Detect which cell encompasses the target text, then output its [X, Y] center coordinate. 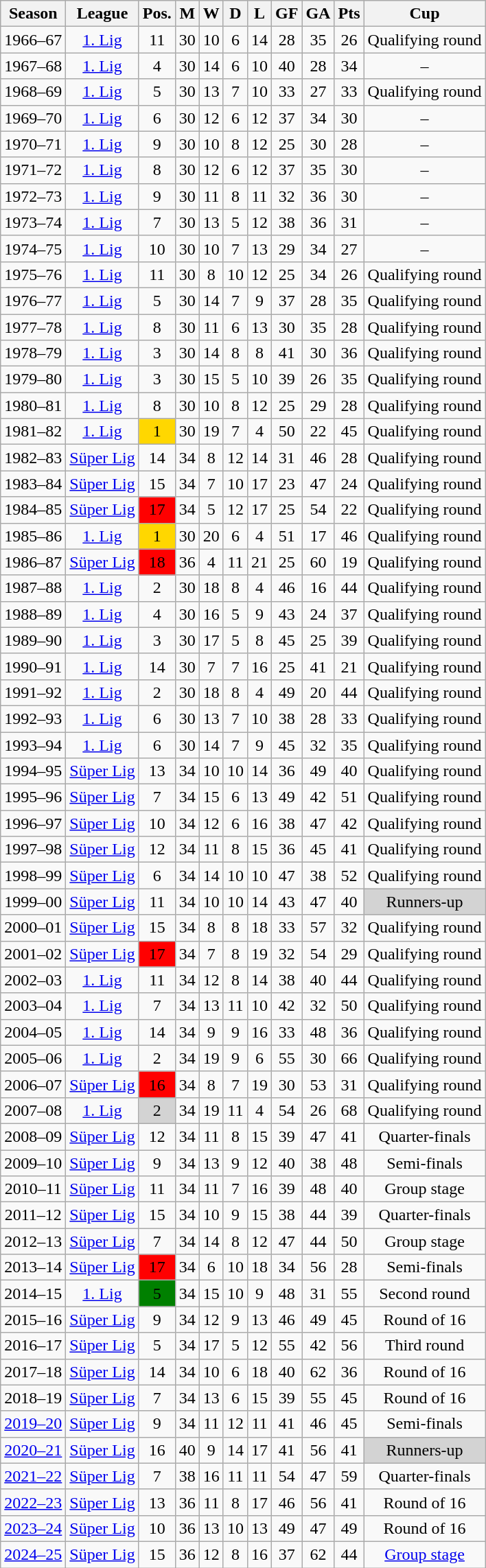
1978–79 [33, 353]
2000–01 [33, 928]
2013–14 [33, 1267]
1967–68 [33, 66]
68 [349, 1110]
1969–70 [33, 118]
2001–02 [33, 954]
1971–72 [33, 170]
2018–19 [33, 1398]
2022–23 [33, 1502]
1996–97 [33, 823]
M [187, 14]
2024–25 [33, 1554]
League [102, 14]
1979–80 [33, 379]
1997–98 [33, 850]
D [235, 14]
1999–00 [33, 902]
1970–71 [33, 144]
2011–12 [33, 1215]
Cup [424, 14]
23 [287, 484]
W [211, 14]
52 [349, 876]
1985–86 [33, 536]
2019–20 [33, 1424]
1987–88 [33, 588]
66 [349, 1058]
2023–24 [33, 1528]
1976–77 [33, 301]
L [259, 14]
1977–78 [33, 327]
1966–67 [33, 40]
2002–03 [33, 980]
1995–96 [33, 797]
2005–06 [33, 1058]
2003–04 [33, 1006]
2017–18 [33, 1372]
1972–73 [33, 196]
2004–05 [33, 1032]
57 [319, 928]
2008–09 [33, 1136]
Second round [424, 1294]
1991–92 [33, 692]
2020–21 [33, 1450]
1989–90 [33, 640]
2007–08 [33, 1110]
2012–13 [33, 1241]
1981–82 [33, 432]
2010–11 [33, 1189]
GA [319, 14]
1986–87 [33, 562]
2015–16 [33, 1320]
1993–94 [33, 745]
1990–91 [33, 666]
1974–75 [33, 248]
59 [349, 1476]
53 [319, 1084]
Season [33, 14]
1975–76 [33, 274]
2006–07 [33, 1084]
1988–89 [33, 614]
Third round [424, 1346]
2014–15 [33, 1294]
1982–83 [33, 458]
60 [319, 562]
1983–84 [33, 484]
2021–22 [33, 1476]
GF [287, 14]
1973–74 [33, 222]
Pts [349, 14]
1998–99 [33, 876]
2016–17 [33, 1346]
1992–93 [33, 718]
1980–81 [33, 406]
1984–85 [33, 510]
1994–95 [33, 771]
2009–10 [33, 1163]
1968–69 [33, 92]
Pos. [157, 14]
